Scan for the cell matching the given text and deliver its (x, y) coordinate at center. 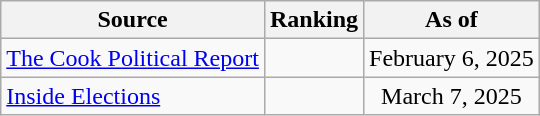
As of (452, 20)
Ranking (314, 20)
Inside Elections (133, 96)
Source (133, 20)
March 7, 2025 (452, 96)
February 6, 2025 (452, 58)
The Cook Political Report (133, 58)
